Locate the cell with the specified text and output its (X, Y) center coordinate. 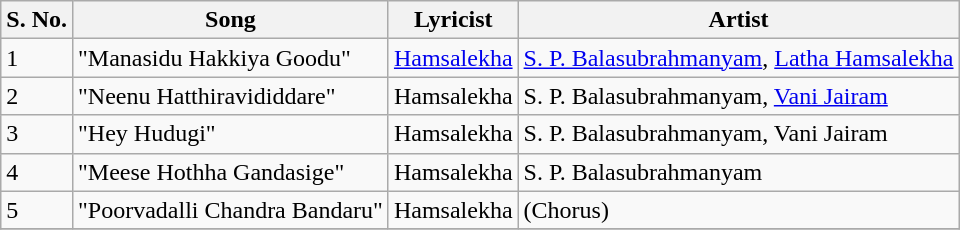
3 (37, 134)
(Chorus) (738, 210)
S. P. Balasubrahmanyam, Latha Hamsalekha (738, 58)
"Hey Hudugi" (230, 134)
S. No. (37, 20)
Lyricist (453, 20)
"Poorvadalli Chandra Bandaru" (230, 210)
Song (230, 20)
S. P. Balasubrahmanyam (738, 172)
4 (37, 172)
1 (37, 58)
2 (37, 96)
"Neenu Hatthiravididdare" (230, 96)
"Meese Hothha Gandasige" (230, 172)
"Manasidu Hakkiya Goodu" (230, 58)
5 (37, 210)
Artist (738, 20)
